Identify which cell holds the provided text, then report its (X, Y) central coordinate. 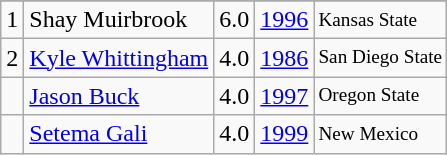
2 (12, 58)
1999 (284, 134)
Oregon State (380, 96)
1997 (284, 96)
6.0 (234, 20)
1 (12, 20)
1986 (284, 58)
Jason Buck (119, 96)
San Diego State (380, 58)
Kansas State (380, 20)
Shay Muirbrook (119, 20)
1996 (284, 20)
New Mexico (380, 134)
Kyle Whittingham (119, 58)
Setema Gali (119, 134)
